From the cell containing the given text, extract its center point as (x, y) coordinate. 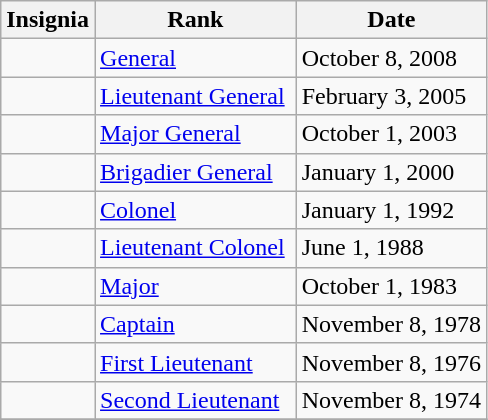
Date (391, 20)
Second Lieutenant (196, 400)
First Lieutenant (196, 362)
Colonel (196, 210)
June 1, 1988 (391, 248)
January 1, 1992 (391, 210)
October 8, 2008 (391, 58)
October 1, 2003 (391, 134)
Major General (196, 134)
Major (196, 286)
November 8, 1974 (391, 400)
October 1, 1983 (391, 286)
Lieutenant General (196, 96)
Insignia (48, 20)
November 8, 1978 (391, 324)
February 3, 2005 (391, 96)
Rank (196, 20)
Brigadier General (196, 172)
General (196, 58)
January 1, 2000 (391, 172)
Lieutenant Colonel (196, 248)
Captain (196, 324)
November 8, 1976 (391, 362)
